For the text-containing cell, return its midpoint in [x, y] coordinate format. 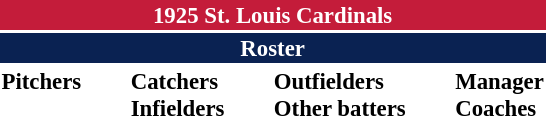
Roster [272, 48]
1925 St. Louis Cardinals [272, 15]
